Pinpoint the cell where the given text exists, returning its [x, y] midpoint coordinate. 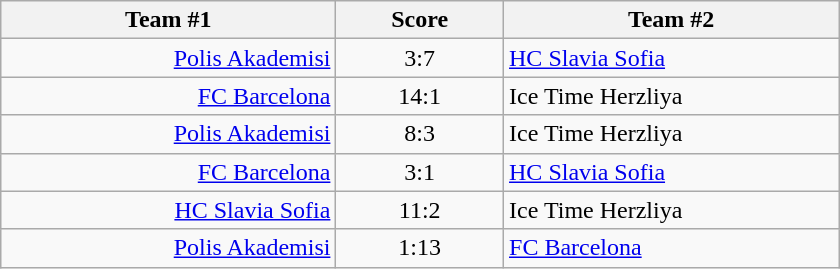
Team #1 [168, 20]
Score [420, 20]
3:7 [420, 58]
1:13 [420, 248]
3:1 [420, 172]
14:1 [420, 96]
11:2 [420, 210]
Team #2 [672, 20]
8:3 [420, 134]
